Locate the cell with the specified text and output its (x, y) center coordinate. 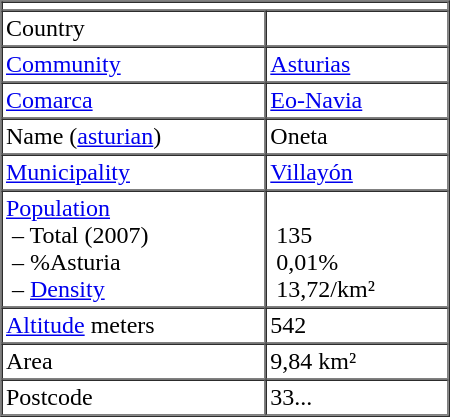
Country (134, 28)
Oneta (358, 136)
Area (134, 362)
Municipality (134, 172)
135 0,01% 13,72/km² (358, 248)
Eo-Navia (358, 100)
Name (asturian) (134, 136)
Villayón (358, 172)
Altitude meters (134, 326)
33... (358, 398)
Community (134, 64)
Comarca (134, 100)
542 (358, 326)
Population – Total (2007) – %Asturia – Density (134, 248)
Postcode (134, 398)
Asturias (358, 64)
9,84 km² (358, 362)
